Locate the cell with the specified text and output its [X, Y] center coordinate. 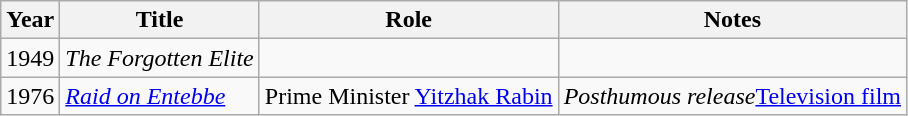
Title [160, 20]
Role [408, 20]
Notes [732, 20]
Year [30, 20]
Prime Minister Yitzhak Rabin [408, 96]
1949 [30, 58]
The Forgotten Elite [160, 58]
Raid on Entebbe [160, 96]
1976 [30, 96]
Posthumous releaseTelevision film [732, 96]
